From the cell containing the given text, extract its center point as (x, y) coordinate. 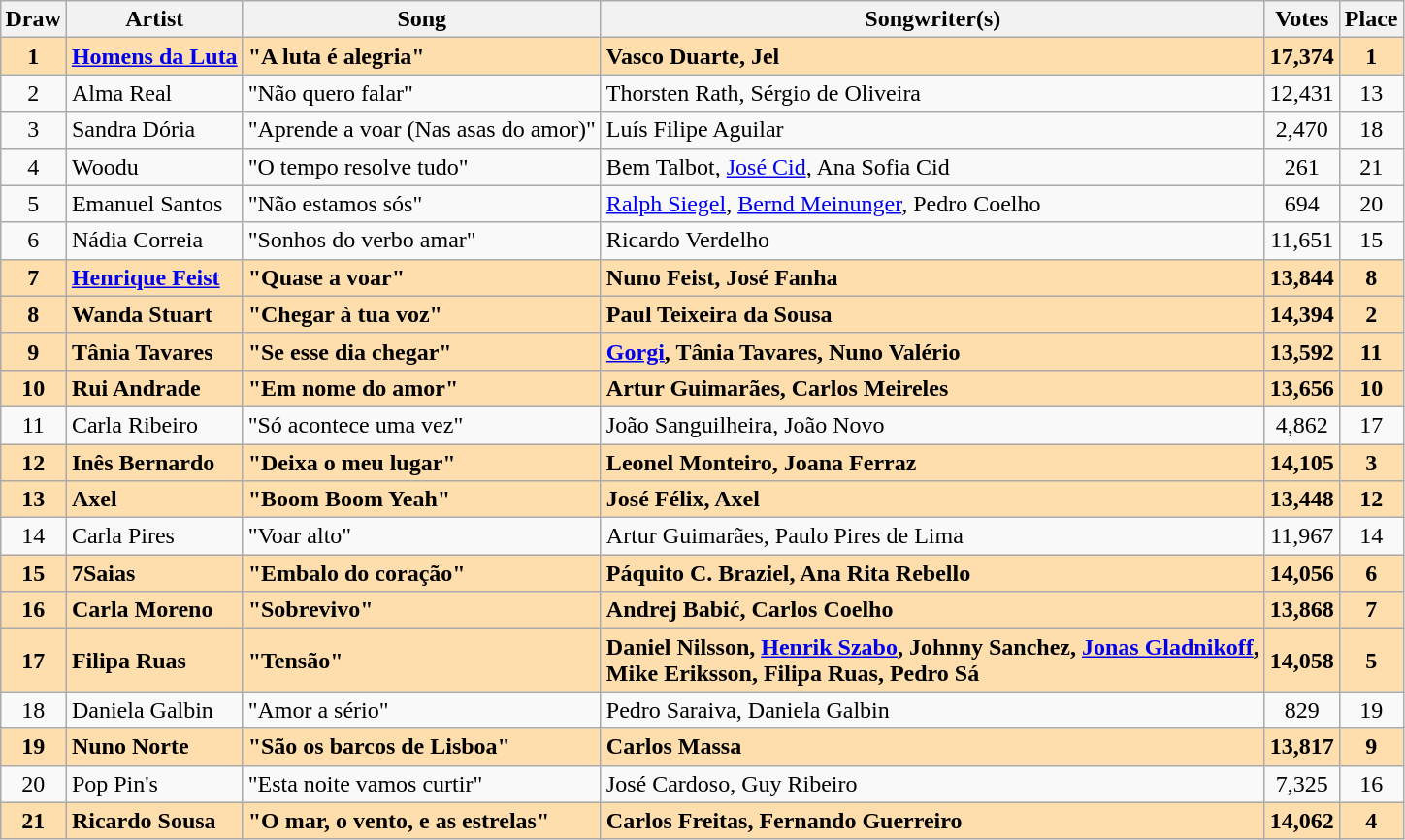
Song (421, 19)
Pop Pin's (154, 784)
Filipa Ruas (154, 660)
Carla Pires (154, 536)
Artist (154, 19)
13,817 (1302, 747)
Daniela Galbin (154, 710)
14,058 (1302, 660)
Sandra Dória (154, 130)
Leonel Monteiro, Joana Ferraz (932, 463)
"Só acontece uma vez" (421, 425)
Nuno Norte (154, 747)
13,592 (1302, 351)
Artur Guimarães, Carlos Meireles (932, 388)
7Saias (154, 573)
13,656 (1302, 388)
José Félix, Axel (932, 500)
João Sanguilheira, João Novo (932, 425)
13,868 (1302, 610)
"São os barcos de Lisboa" (421, 747)
"Esta noite vamos curtir" (421, 784)
Ralph Siegel, Bernd Meinunger, Pedro Coelho (932, 204)
11,651 (1302, 241)
Axel (154, 500)
14,394 (1302, 314)
4,862 (1302, 425)
José Cardoso, Guy Ribeiro (932, 784)
Inês Bernardo (154, 463)
14,105 (1302, 463)
Pedro Saraiva, Daniela Galbin (932, 710)
Nádia Correia (154, 241)
"Sonhos do verbo amar" (421, 241)
"Se esse dia chegar" (421, 351)
Gorgi, Tânia Tavares, Nuno Valério (932, 351)
"Em nome do amor" (421, 388)
Thorsten Rath, Sérgio de Oliveira (932, 93)
"Chegar à tua voz" (421, 314)
"O tempo resolve tudo" (421, 167)
"Embalo do coração" (421, 573)
Daniel Nilsson, Henrik Szabo, Johnny Sanchez, Jonas Gladnikoff,Mike Eriksson, Filipa Ruas, Pedro Sá (932, 660)
13,844 (1302, 277)
Carla Ribeiro (154, 425)
"Deixa o meu lugar" (421, 463)
"Amor a sério" (421, 710)
Votes (1302, 19)
Alma Real (154, 93)
Luís Filipe Aguilar (932, 130)
694 (1302, 204)
"Boom Boom Yeah" (421, 500)
"Não estamos sós" (421, 204)
"O mar, o vento, e as estrelas" (421, 821)
"Voar alto" (421, 536)
Carlos Freitas, Fernando Guerreiro (932, 821)
"A luta é alegria" (421, 56)
"Aprende a voar (Nas asas do amor)" (421, 130)
"Sobrevivo" (421, 610)
17,374 (1302, 56)
Páquito C. Braziel, Ana Rita Rebello (932, 573)
Carlos Massa (932, 747)
Wanda Stuart (154, 314)
Paul Teixeira da Sousa (932, 314)
Henrique Feist (154, 277)
Vasco Duarte, Jel (932, 56)
Woodu (154, 167)
Bem Talbot, José Cid, Ana Sofia Cid (932, 167)
Draw (33, 19)
Carla Moreno (154, 610)
13,448 (1302, 500)
"Tensão" (421, 660)
Homens da Luta (154, 56)
829 (1302, 710)
Ricardo Verdelho (932, 241)
Artur Guimarães, Paulo Pires de Lima (932, 536)
Tânia Tavares (154, 351)
14,056 (1302, 573)
11,967 (1302, 536)
Rui Andrade (154, 388)
"Quase a voar" (421, 277)
12,431 (1302, 93)
Emanuel Santos (154, 204)
"Não quero falar" (421, 93)
2,470 (1302, 130)
14,062 (1302, 821)
7,325 (1302, 784)
Andrej Babić, Carlos Coelho (932, 610)
Songwriter(s) (932, 19)
Place (1371, 19)
261 (1302, 167)
Ricardo Sousa (154, 821)
Nuno Feist, José Fanha (932, 277)
